Capture the cell that displays the provided text and extract its [x, y] central coordinate. 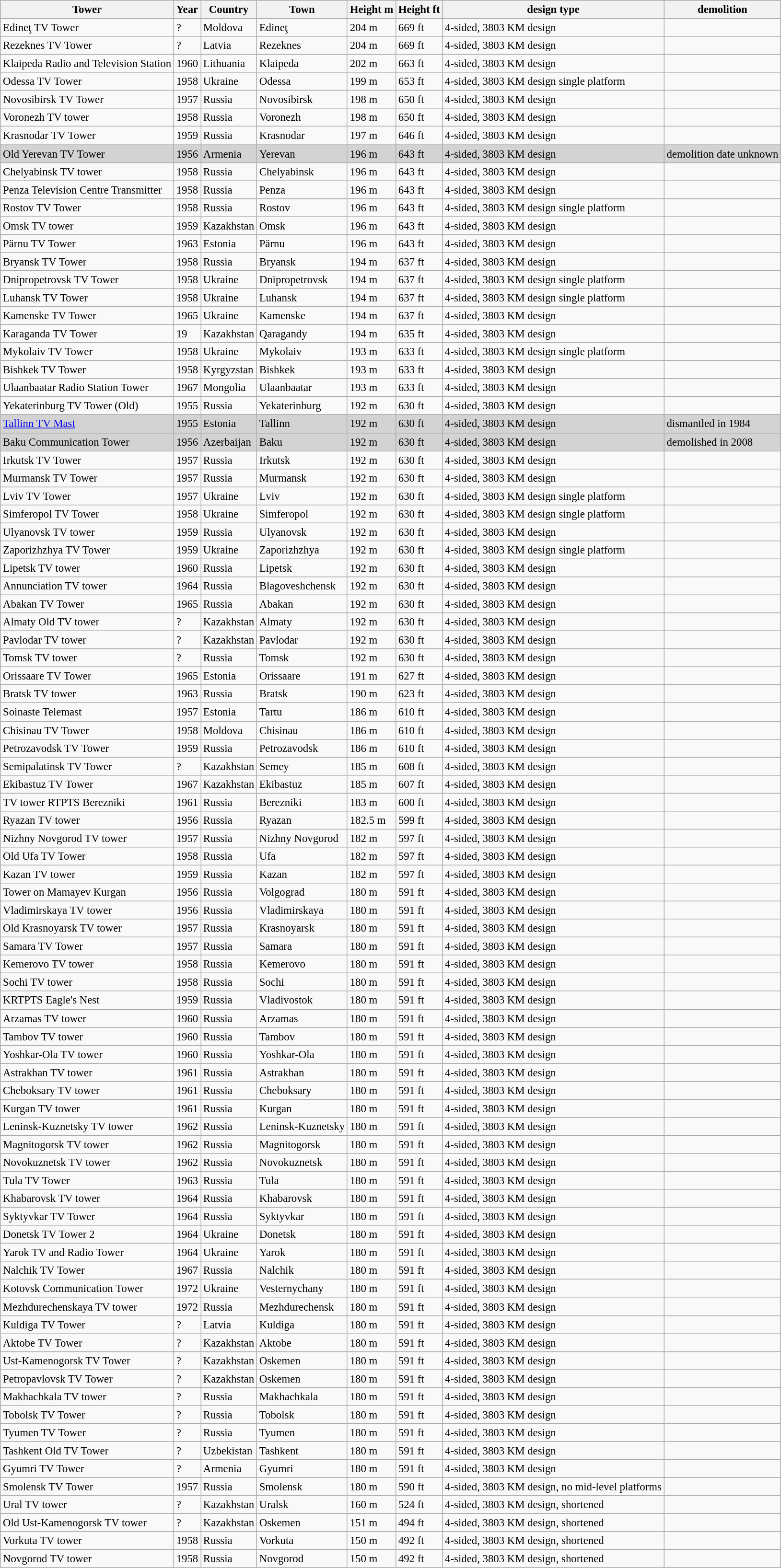
Semey [302, 766]
Petrozavodsk [302, 748]
Ekibastuz TV Tower [87, 784]
Omsk TV tower [87, 226]
Omsk [302, 226]
19 [187, 334]
Petropavlovsk TV Tower [87, 1379]
Dnipropetrovsk [302, 280]
Ulaanbaatar Radio Station Tower [87, 388]
Cheboksary [302, 1091]
Ufa [302, 856]
Almaty Old TV tower [87, 622]
635 ft [419, 334]
Mezhdurechensk [302, 1307]
Krasnoyarsk [302, 928]
Baku [302, 442]
Penza Television Centre Transmitter [87, 190]
Semipalatinsk TV Tower [87, 766]
Makhachkala [302, 1397]
Arzamas TV tower [87, 1018]
Leninsk-Kuznetsky TV tower [87, 1127]
Mezhdurechenskaya TV tower [87, 1307]
Old Ust-Kamenogorsk TV tower [87, 1523]
Krasnodar [302, 136]
Kazan [302, 874]
design type [553, 10]
dismantled in 1984 [722, 424]
Yekaterinburg [302, 406]
199 m [371, 81]
Nizhny Novgorod TV tower [87, 838]
Tomsk [302, 658]
demolition [722, 10]
Tallinn [302, 424]
160 m [371, 1505]
Lviv TV Tower [87, 496]
Aktobe TV Tower [87, 1343]
Rezeknes TV Tower [87, 46]
Donetsk TV Tower 2 [87, 1234]
653 ft [419, 81]
Novokuznetsk TV tower [87, 1163]
Ulyanovsk [302, 532]
Sochi [302, 982]
Tula [302, 1181]
190 m [371, 694]
191 m [371, 676]
Petrozavodsk TV Tower [87, 748]
Pavlodar TV tower [87, 640]
Abakan [302, 604]
Novgorod TV tower [87, 1559]
608 ft [419, 766]
Klaipeda [302, 64]
Zaporizhzhya TV Tower [87, 550]
Astrakhan TV tower [87, 1072]
Lithuania [229, 64]
Kamenske TV Tower [87, 316]
Soinaste Telemast [87, 712]
Kamenske [302, 316]
Novokuznetsk [302, 1163]
Sochi TV tower [87, 982]
Baku Communication Tower [87, 442]
Khabarovsk TV tower [87, 1199]
Kotovsk Communication Tower [87, 1289]
Vorkuta TV tower [87, 1541]
Vladivostok [302, 1001]
demolished in 2008 [722, 442]
Tambov [302, 1037]
494 ft [419, 1523]
663 ft [419, 64]
Yoshkar-Ola TV tower [87, 1054]
Novgorod [302, 1559]
Lipetsk TV tower [87, 568]
Krasnodar TV Tower [87, 136]
Vladimirskaya TV tower [87, 911]
Khabarovsk [302, 1199]
Chisinau TV Tower [87, 730]
Annunciation TV tower [87, 586]
607 ft [419, 784]
Tartu [302, 712]
Vesternychany [302, 1289]
Yerevan [302, 154]
Mykolaiv TV Tower [87, 352]
Blagoveshchensk [302, 586]
Magnitogorsk TV tower [87, 1144]
Rezeknes [302, 46]
600 ft [419, 802]
Pavlodar [302, 640]
Bishkek TV Tower [87, 370]
Old Krasnoyarsk TV tower [87, 928]
Ekibastuz [302, 784]
Tobolsk [302, 1415]
Bryansk TV Tower [87, 262]
Old Yerevan TV Tower [87, 154]
Syktyvkar [302, 1217]
Novosibirsk TV Tower [87, 100]
524 ft [419, 1505]
Voronezh [302, 117]
Edineţ TV Tower [87, 28]
Vorkuta [302, 1541]
Tula TV Tower [87, 1181]
Tower [87, 10]
Orissaare [302, 676]
Samara TV Tower [87, 946]
Town [302, 10]
Yarok TV and Radio Tower [87, 1253]
Ryazan [302, 820]
Nalchik TV Tower [87, 1270]
Tyumen TV Tower [87, 1433]
KRTPTS Eagle's Nest [87, 1001]
Uralsk [302, 1505]
Abakan TV Tower [87, 604]
Tower on Mamayev Kurgan [87, 892]
Bratsk [302, 694]
Odessa TV Tower [87, 81]
Ulyanovsk TV tower [87, 532]
Irkutsk [302, 460]
202 m [371, 64]
Samara [302, 946]
Magnitogorsk [302, 1144]
Dnipropetrovsk TV Tower [87, 280]
646 ft [419, 136]
Height m [371, 10]
Karaganda TV Tower [87, 334]
Leninsk-Kuznetsky [302, 1127]
Lviv [302, 496]
Vladimirskaya [302, 911]
Irkutsk TV Tower [87, 460]
Bishkek [302, 370]
Height ft [419, 10]
Berezniki [302, 802]
Ulaanbaatar [302, 388]
Volgograd [302, 892]
Kurgan [302, 1108]
Simferopol [302, 514]
Penza [302, 190]
Chelyabinsk [302, 172]
Tomsk TV tower [87, 658]
Qaragandy [302, 334]
Kyrgyzstan [229, 370]
Pärnu [302, 244]
Gyumri TV Tower [87, 1469]
Tambov TV tower [87, 1037]
183 m [371, 802]
590 ft [419, 1487]
Arzamas [302, 1018]
Kuldiga [302, 1325]
Kurgan TV tower [87, 1108]
Kemerovo [302, 964]
Luhansk TV Tower [87, 298]
Ryazan TV tower [87, 820]
Aktobe [302, 1343]
Gyumri [302, 1469]
Tobolsk TV Tower [87, 1415]
Luhansk [302, 298]
Cheboksary TV tower [87, 1091]
Murmansk TV Tower [87, 478]
Azerbaijan [229, 442]
Novosibirsk [302, 100]
Old Ufa TV Tower [87, 856]
Kuldiga TV Tower [87, 1325]
197 m [371, 136]
Kazan TV tower [87, 874]
Uzbekistan [229, 1451]
Smolensk [302, 1487]
Country [229, 10]
Odessa [302, 81]
Chelyabinsk TV tower [87, 172]
Bratsk TV tower [87, 694]
Tashkent [302, 1451]
Lipetsk [302, 568]
Yoshkar-Ola [302, 1054]
Nalchik [302, 1270]
Tallinn TV Mast [87, 424]
Chisinau [302, 730]
627 ft [419, 676]
Syktyvkar TV Tower [87, 1217]
Makhachkala TV tower [87, 1397]
Tashkent Old TV Tower [87, 1451]
Klaipeda Radio and Television Station [87, 64]
151 m [371, 1523]
Murmansk [302, 478]
182.5 m [371, 820]
Astrakhan [302, 1072]
Almaty [302, 622]
Rostov [302, 208]
599 ft [419, 820]
Year [187, 10]
Ural TV tower [87, 1505]
Smolensk TV Tower [87, 1487]
Rostov TV Tower [87, 208]
Ust-Kamenogorsk TV Tower [87, 1360]
Kemerovo TV tower [87, 964]
Tyumen [302, 1433]
623 ft [419, 694]
Donetsk [302, 1234]
Zaporizhzhya [302, 550]
Mykolaiv [302, 352]
Simferopol TV Tower [87, 514]
demolition date unknown [722, 154]
Orissaare TV Tower [87, 676]
Nizhny Novgorod [302, 838]
TV tower RTPTS Berezniki [87, 802]
Voronezh TV tower [87, 117]
Yekaterinburg TV Tower (Old) [87, 406]
Pärnu TV Tower [87, 244]
Mongolia [229, 388]
Edineţ [302, 28]
Bryansk [302, 262]
4-sided, 3803 KM design, no mid-level platforms [553, 1487]
Yarok [302, 1253]
